Locate the cell with the specified text and output its [X, Y] center coordinate. 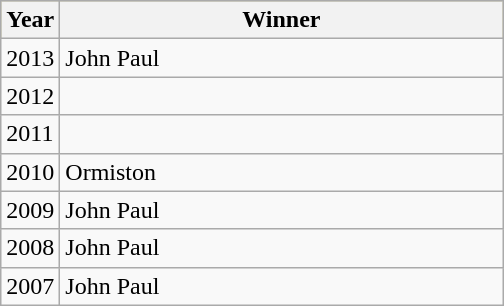
Year [30, 20]
2012 [30, 96]
2013 [30, 58]
Winner [282, 20]
2009 [30, 210]
2010 [30, 172]
2007 [30, 286]
Ormiston [282, 172]
2008 [30, 248]
2011 [30, 134]
